Capture the cell that displays the provided text and extract its (x, y) central coordinate. 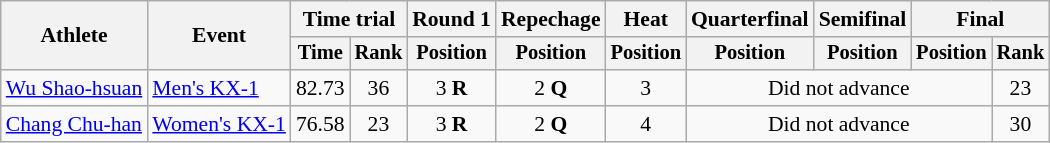
Time (320, 54)
Final (980, 19)
76.58 (320, 124)
Athlete (74, 36)
Chang Chu-han (74, 124)
Semifinal (863, 19)
Round 1 (452, 19)
Men's KX-1 (219, 88)
3 (646, 88)
30 (1021, 124)
4 (646, 124)
36 (379, 88)
Heat (646, 19)
Quarterfinal (750, 19)
Wu Shao-hsuan (74, 88)
Time trial (349, 19)
Event (219, 36)
Women's KX-1 (219, 124)
Repechage (551, 19)
82.73 (320, 88)
